Pinpoint the cell where the given text exists, returning its (X, Y) midpoint coordinate. 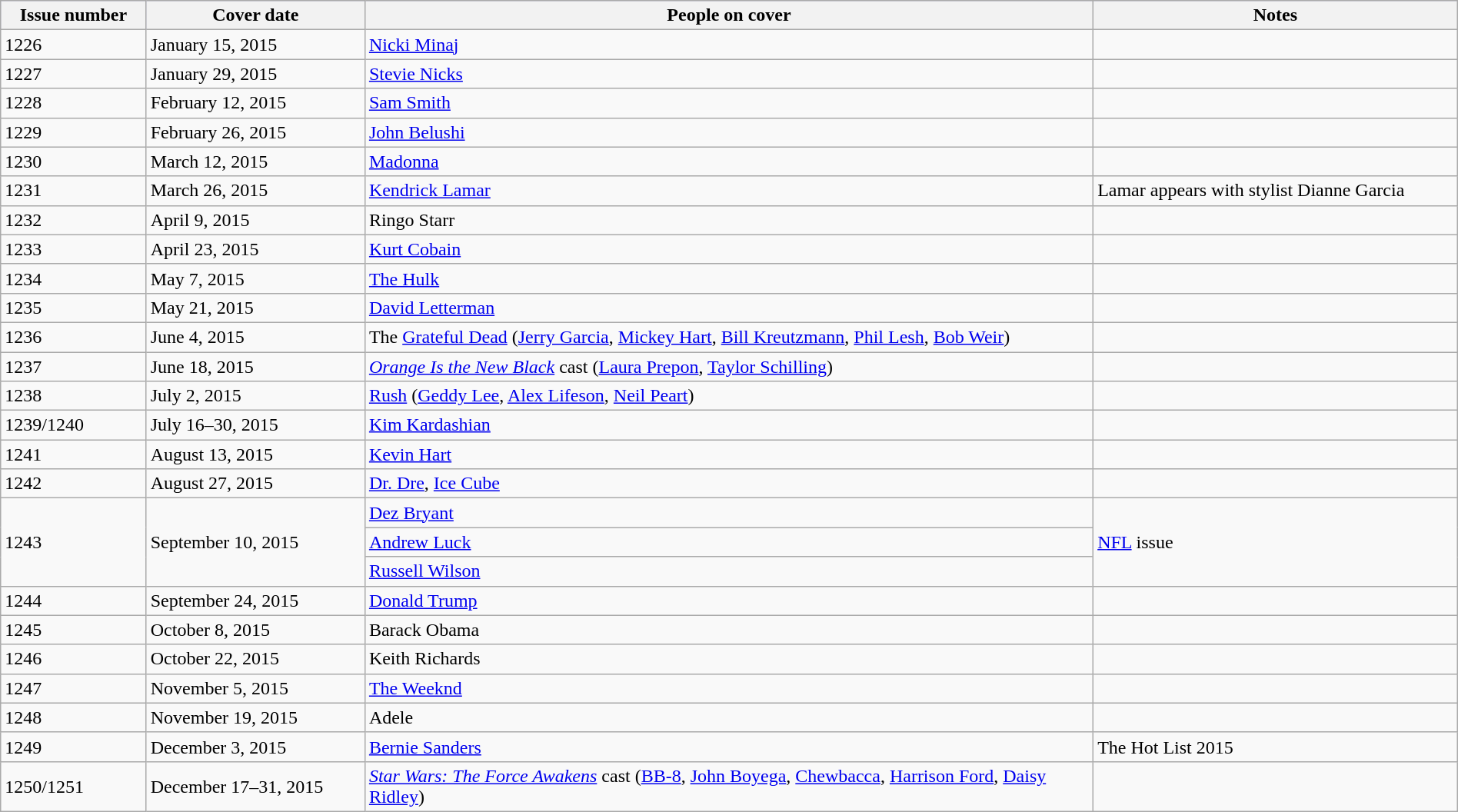
Dez Bryant (729, 513)
April 23, 2015 (255, 249)
1243 (74, 542)
November 5, 2015 (255, 688)
October 8, 2015 (255, 630)
January 29, 2015 (255, 74)
May 21, 2015 (255, 308)
March 26, 2015 (255, 191)
Russell Wilson (729, 571)
1248 (74, 717)
June 4, 2015 (255, 337)
1241 (74, 454)
Nicki Minaj (729, 45)
February 26, 2015 (255, 132)
Sam Smith (729, 103)
January 15, 2015 (255, 45)
The Weeknd (729, 688)
1228 (74, 103)
August 13, 2015 (255, 454)
1246 (74, 659)
1244 (74, 601)
Stevie Nicks (729, 74)
Donald Trump (729, 601)
Kendrick Lamar (729, 191)
Orange Is the New Black cast (Laura Prepon, Taylor Schilling) (729, 367)
1247 (74, 688)
Star Wars: The Force Awakens cast (BB-8, John Boyega, Chewbacca, Harrison Ford, Daisy Ridley) (729, 786)
Kim Kardashian (729, 425)
The Hulk (729, 278)
1232 (74, 220)
Issue number (74, 15)
October 22, 2015 (255, 659)
1242 (74, 484)
John Belushi (729, 132)
1229 (74, 132)
September 10, 2015 (255, 542)
1237 (74, 367)
Barack Obama (729, 630)
Notes (1276, 15)
1250/1251 (74, 786)
Dr. Dre, Ice Cube (729, 484)
The Hot List 2015 (1276, 747)
1233 (74, 249)
The Grateful Dead (Jerry Garcia, Mickey Hart, Bill Kreutzmann, Phil Lesh, Bob Weir) (729, 337)
March 12, 2015 (255, 161)
People on cover (729, 15)
Adele (729, 717)
1236 (74, 337)
1249 (74, 747)
July 16–30, 2015 (255, 425)
December 17–31, 2015 (255, 786)
Ringo Starr (729, 220)
February 12, 2015 (255, 103)
December 3, 2015 (255, 747)
Andrew Luck (729, 542)
June 18, 2015 (255, 367)
1238 (74, 396)
Rush (Geddy Lee, Alex Lifeson, Neil Peart) (729, 396)
David Letterman (729, 308)
Keith Richards (729, 659)
Cover date (255, 15)
August 27, 2015 (255, 484)
May 7, 2015 (255, 278)
November 19, 2015 (255, 717)
1227 (74, 74)
Madonna (729, 161)
Kurt Cobain (729, 249)
1231 (74, 191)
Lamar appears with stylist Dianne Garcia (1276, 191)
1239/1240 (74, 425)
1245 (74, 630)
April 9, 2015 (255, 220)
July 2, 2015 (255, 396)
1235 (74, 308)
1234 (74, 278)
September 24, 2015 (255, 601)
Kevin Hart (729, 454)
1230 (74, 161)
Bernie Sanders (729, 747)
NFL issue (1276, 542)
1226 (74, 45)
